Provide the (x, y) coordinate of the cell's center where the given text is located.  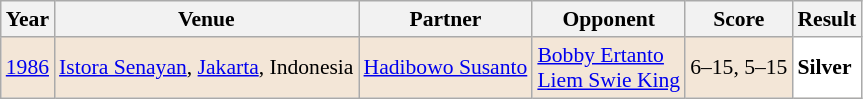
Silver (826, 68)
6–15, 5–15 (738, 68)
Bobby Ertanto Liem Swie King (608, 68)
Partner (446, 19)
Score (738, 19)
Year (28, 19)
Opponent (608, 19)
Istora Senayan, Jakarta, Indonesia (206, 68)
1986 (28, 68)
Hadibowo Susanto (446, 68)
Result (826, 19)
Venue (206, 19)
